Return [x, y] of the center of cell containing provided text 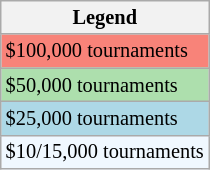
$50,000 tournaments [105, 85]
$25,000 tournaments [105, 118]
$10/15,000 tournaments [105, 152]
Legend [105, 17]
$100,000 tournaments [105, 51]
